Identify which cell holds the provided text, then report its [X, Y] central coordinate. 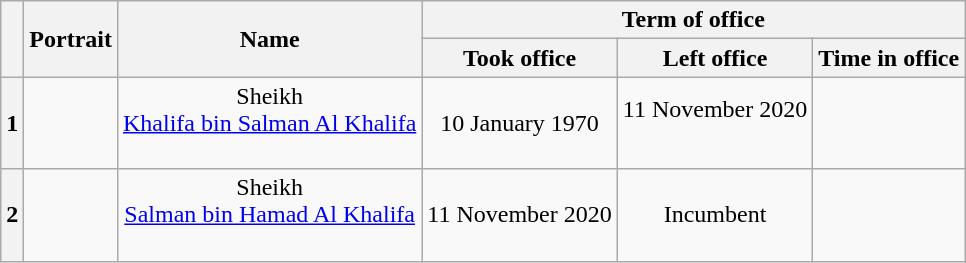
2 [12, 215]
Left office [714, 58]
10 January 1970 [520, 123]
1 [12, 123]
Term of office [694, 20]
Time in office [889, 58]
Took office [520, 58]
SheikhSalman bin Hamad Al Khalifa [269, 215]
Name [269, 39]
Portrait [71, 39]
Incumbent [714, 215]
SheikhKhalifa bin Salman Al Khalifa [269, 123]
